Locate the cell with the specified text and output its [x, y] center coordinate. 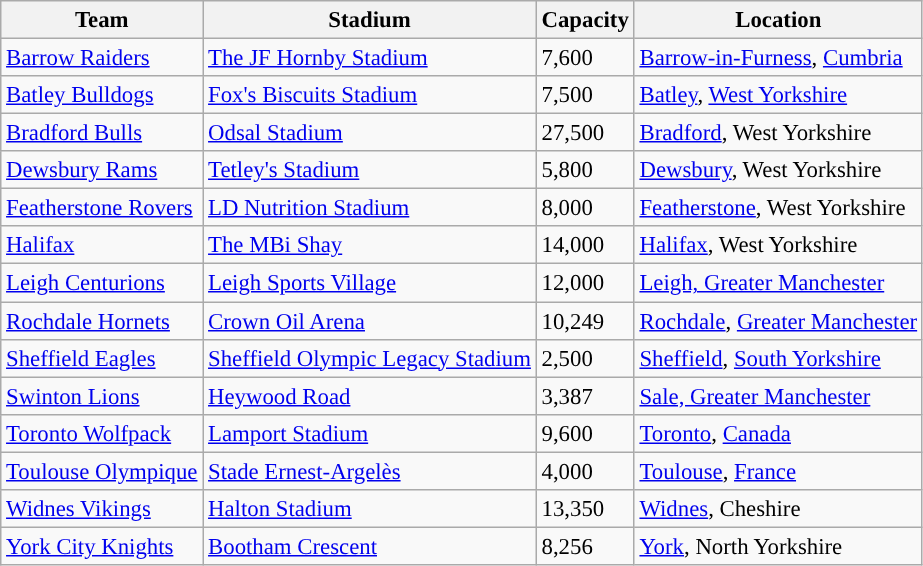
Toronto, Canada [778, 433]
Rochdale, Greater Manchester [778, 321]
10,249 [585, 321]
Bootham Crescent [370, 546]
12,000 [585, 283]
Odsal Stadium [370, 133]
Fox's Biscuits Stadium [370, 95]
Tetley's Stadium [370, 170]
Crown Oil Arena [370, 321]
LD Nutrition Stadium [370, 208]
Halifax [102, 245]
Dewsbury Rams [102, 170]
Widnes Vikings [102, 509]
Leigh Sports Village [370, 283]
Location [778, 20]
Rochdale Hornets [102, 321]
9,600 [585, 433]
Featherstone Rovers [102, 208]
Leigh Centurions [102, 283]
3,387 [585, 396]
2,500 [585, 358]
Team [102, 20]
Sheffield, South Yorkshire [778, 358]
Sheffield Olympic Legacy Stadium [370, 358]
Lamport Stadium [370, 433]
Featherstone, West Yorkshire [778, 208]
Batley Bulldogs [102, 95]
Dewsbury, West Yorkshire [778, 170]
The MBi Shay [370, 245]
Swinton Lions [102, 396]
Toronto Wolfpack [102, 433]
5,800 [585, 170]
Bradford, West Yorkshire [778, 133]
13,350 [585, 509]
Barrow-in-Furness, Cumbria [778, 58]
27,500 [585, 133]
The JF Hornby Stadium [370, 58]
York City Knights [102, 546]
Batley, West Yorkshire [778, 95]
Halton Stadium [370, 509]
Leigh, Greater Manchester [778, 283]
Toulouse Olympique [102, 471]
8,256 [585, 546]
Sale, Greater Manchester [778, 396]
Halifax, West Yorkshire [778, 245]
7,500 [585, 95]
York, North Yorkshire [778, 546]
Sheffield Eagles [102, 358]
4,000 [585, 471]
Heywood Road [370, 396]
Stade Ernest-Argelès [370, 471]
7,600 [585, 58]
Widnes, Cheshire [778, 509]
Capacity [585, 20]
Bradford Bulls [102, 133]
8,000 [585, 208]
Barrow Raiders [102, 58]
Toulouse, France [778, 471]
14,000 [585, 245]
Stadium [370, 20]
